Pinpoint the cell where the given text exists, returning its [X, Y] midpoint coordinate. 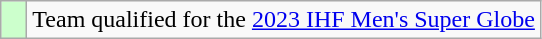
Team qualified for the 2023 IHF Men's Super Globe [284, 20]
